Locate the cell with the specified text and output its [x, y] center coordinate. 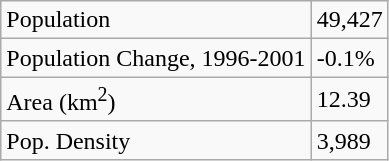
Area (km2) [156, 100]
Population [156, 20]
-0.1% [350, 58]
3,989 [350, 140]
Pop. Density [156, 140]
Population Change, 1996-2001 [156, 58]
12.39 [350, 100]
49,427 [350, 20]
